Scan for the cell matching the given text and deliver its [X, Y] coordinate at center. 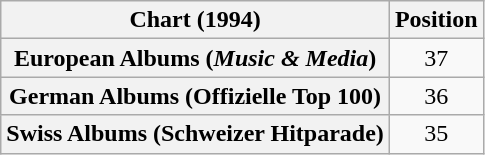
35 [436, 134]
German Albums (Offizielle Top 100) [196, 96]
Position [436, 20]
European Albums (Music & Media) [196, 58]
Chart (1994) [196, 20]
36 [436, 96]
37 [436, 58]
Swiss Albums (Schweizer Hitparade) [196, 134]
